Provide the [x, y] coordinate of the cell's center where the given text is located.  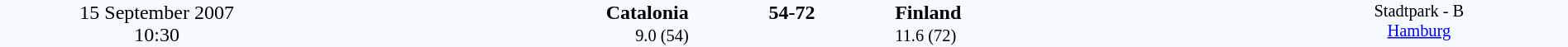
9.0 (54) [501, 36]
Catalonia [501, 12]
11.6 (72) [1082, 36]
Finland [1082, 12]
Stadtpark - B Hamburg [1419, 23]
54-72 [791, 12]
15 September 200710:30 [157, 23]
